From the cell containing the given text, extract its center point as [X, Y] coordinate. 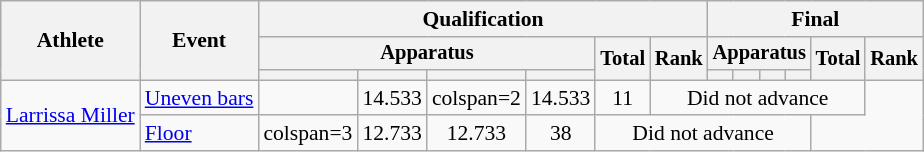
colspan=3 [308, 134]
Event [200, 40]
Uneven bars [200, 98]
colspan=2 [476, 98]
Floor [200, 134]
Athlete [70, 40]
11 [622, 98]
38 [560, 134]
Final [816, 19]
Larrissa Miller [70, 116]
Qualification [482, 19]
